Detect which cell encompasses the target text, then output its [X, Y] center coordinate. 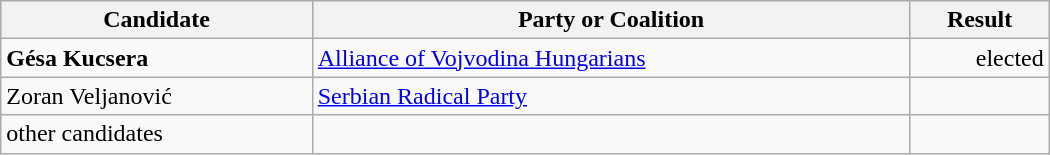
Candidate [156, 20]
Alliance of Vojvodina Hungarians [611, 58]
Zoran Veljanović [156, 96]
Result [980, 20]
Party or Coalition [611, 20]
Serbian Radical Party [611, 96]
elected [980, 58]
other candidates [156, 134]
Gésa Kucsera [156, 58]
